From the cell containing the given text, extract its center point as (X, Y) coordinate. 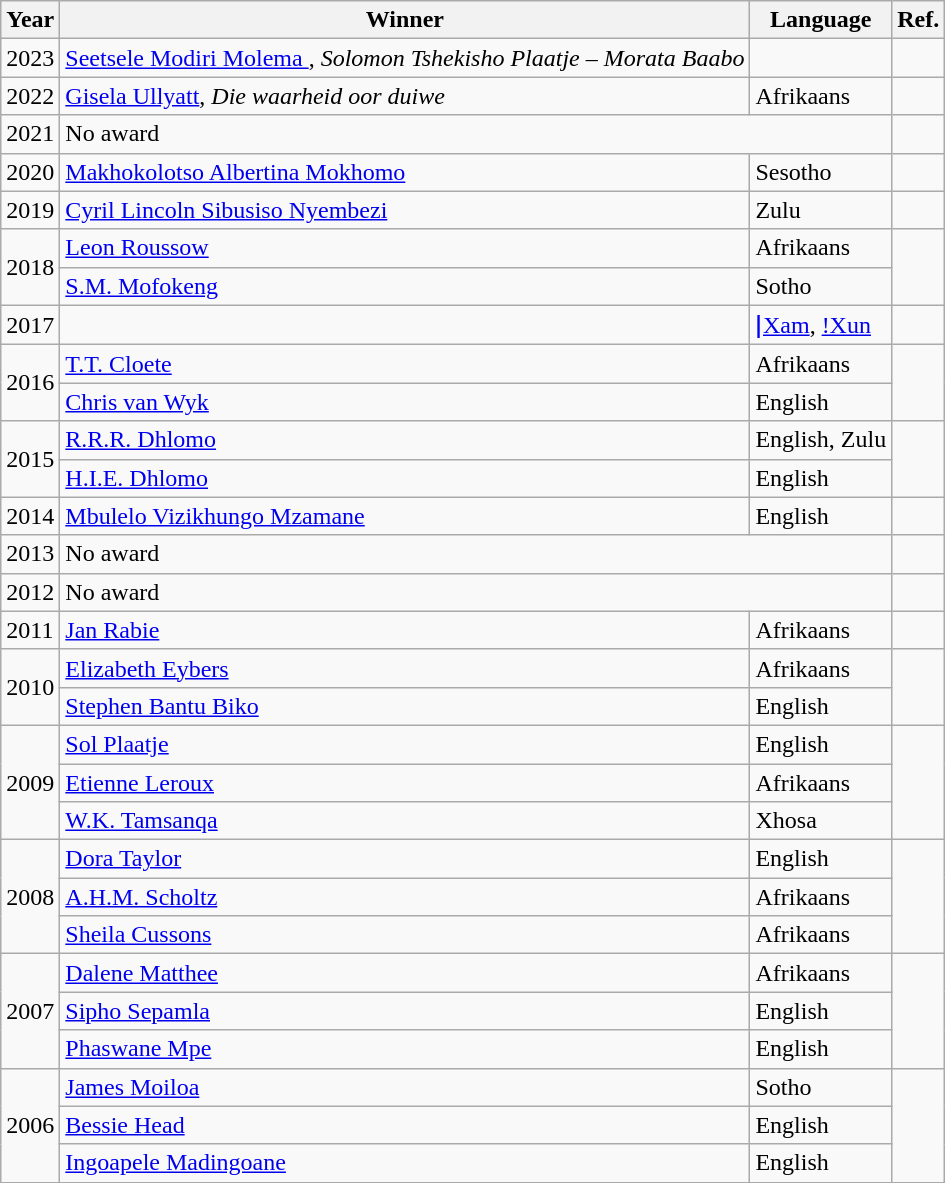
2021 (30, 134)
Ref. (918, 20)
Dalene Matthee (405, 973)
W.K. Tamsanqa (405, 821)
2006 (30, 1125)
2023 (30, 58)
2012 (30, 592)
Sesotho (821, 172)
Ingoapele Madingoane (405, 1163)
Dora Taylor (405, 859)
Elizabeth Eybers (405, 668)
2007 (30, 1011)
H.I.E. Dhlomo (405, 478)
Bessie Head (405, 1125)
2019 (30, 210)
2011 (30, 630)
English, Zulu (821, 440)
2009 (30, 782)
Mbulelo Vizikhungo Mzamane (405, 516)
2008 (30, 897)
Sheila Cussons (405, 935)
A.H.M. Scholtz (405, 897)
Phaswane Mpe (405, 1049)
2020 (30, 172)
2010 (30, 687)
Cyril Lincoln Sibusiso Nyembezi (405, 210)
2017 (30, 325)
Stephen Bantu Biko (405, 706)
2013 (30, 554)
Year (30, 20)
Sol Plaatje (405, 744)
Zulu (821, 210)
2015 (30, 459)
Language (821, 20)
Etienne Leroux (405, 783)
S.M. Mofokeng (405, 286)
Gisela Ullyatt, Die waarheid oor duiwe (405, 96)
Chris van Wyk (405, 402)
Leon Roussow (405, 248)
2018 (30, 267)
James Moiloa (405, 1087)
Winner (405, 20)
2014 (30, 516)
Xhosa (821, 821)
Makhokolotso Albertina Mokhomo (405, 172)
Sipho Sepamla (405, 1011)
T.T. Cloete (405, 364)
ǀXam, !Xun (821, 325)
R.R.R. Dhlomo (405, 440)
Seetsele Modiri Molema , Solomon Tshekisho Plaatje – Morata Baabo (405, 58)
2016 (30, 383)
2022 (30, 96)
Jan Rabie (405, 630)
